Scan for the cell matching the given text and deliver its (X, Y) coordinate at center. 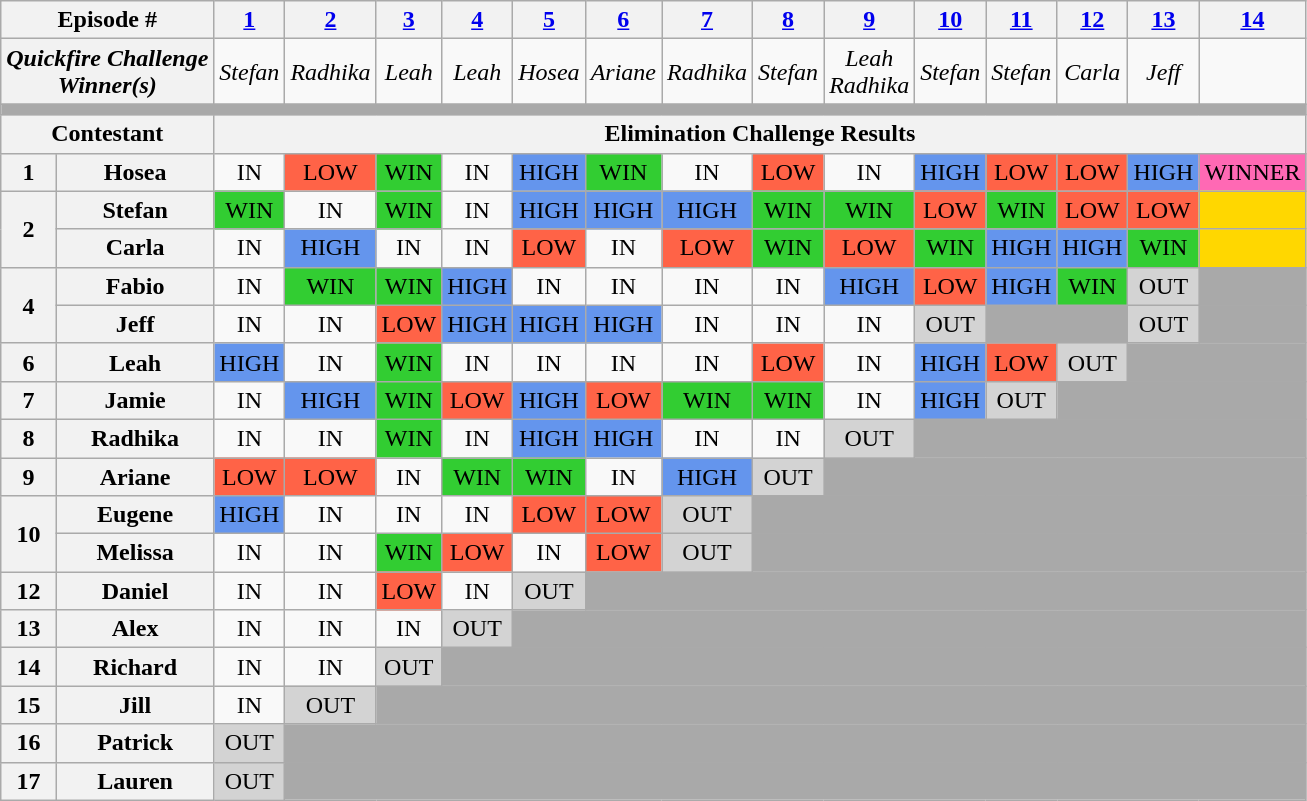
Eugene (134, 515)
Jamie (134, 400)
3 (409, 20)
LeahRadhika (870, 72)
Lauren (134, 781)
Elimination Challenge Results (760, 134)
Daniel (134, 591)
Quickfire ChallengeWinner(s) (108, 72)
Patrick (134, 743)
17 (29, 781)
Contestant (108, 134)
5 (549, 20)
Melissa (134, 553)
11 (1022, 20)
Alex (134, 629)
16 (29, 743)
Fabio (134, 286)
15 (29, 705)
Richard (134, 667)
Jill (134, 705)
Episode # (108, 20)
WINNER (1252, 172)
